From the cell containing the given text, extract its center point as (x, y) coordinate. 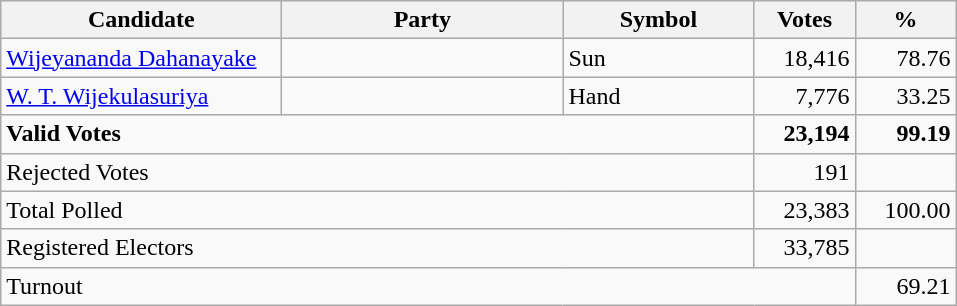
99.19 (906, 134)
Sun (658, 58)
Wijeyananda Dahanayake (142, 58)
69.21 (906, 286)
Turnout (428, 286)
100.00 (906, 210)
23,383 (804, 210)
Registered Electors (378, 248)
Valid Votes (378, 134)
191 (804, 172)
Hand (658, 96)
Votes (804, 20)
Symbol (658, 20)
Candidate (142, 20)
Rejected Votes (378, 172)
% (906, 20)
Party (422, 20)
78.76 (906, 58)
23,194 (804, 134)
Total Polled (378, 210)
33,785 (804, 248)
7,776 (804, 96)
18,416 (804, 58)
33.25 (906, 96)
W. T. Wijekulasuriya (142, 96)
